Return the [x, y] coordinate for the center point of the cell that contains the specified text.  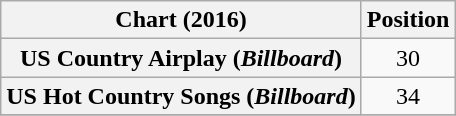
US Hot Country Songs (Billboard) [181, 96]
30 [408, 58]
Chart (2016) [181, 20]
34 [408, 96]
Position [408, 20]
US Country Airplay (Billboard) [181, 58]
